For the text-containing cell, return its midpoint in (x, y) coordinate format. 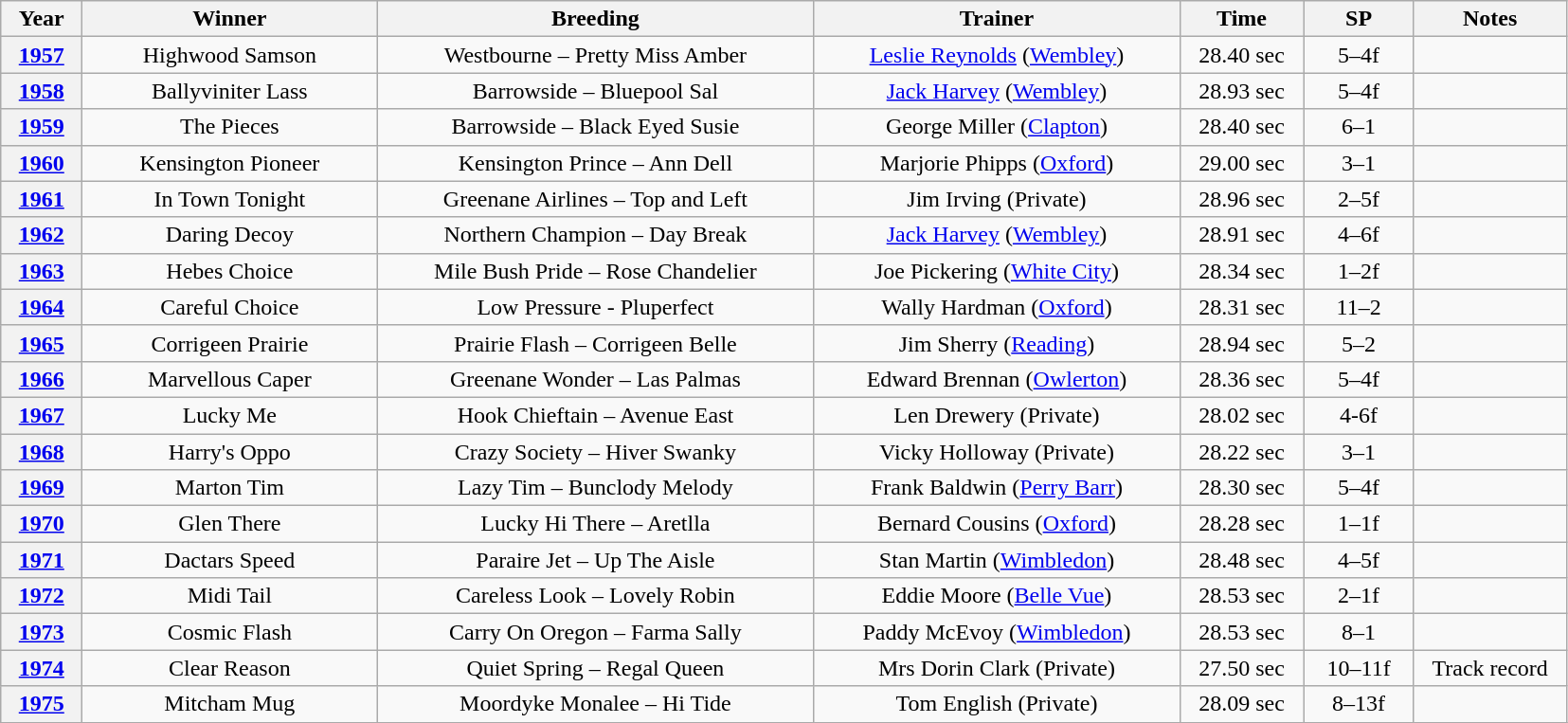
Westbourne – Pretty Miss Amber (595, 55)
1963 (42, 271)
Daring Decoy (229, 235)
1973 (42, 632)
28.30 sec (1241, 488)
1965 (42, 343)
28.94 sec (1241, 343)
Quiet Spring – Regal Queen (595, 668)
Leslie Reynolds (Wembley) (997, 55)
28.34 sec (1241, 271)
Lazy Tim – Bunclody Melody (595, 488)
4–5f (1359, 560)
6–1 (1359, 127)
Lucky Hi There – Aretlla (595, 524)
29.00 sec (1241, 163)
Time (1241, 19)
Mrs Dorin Clark (Private) (997, 668)
Track record (1489, 668)
Highwood Samson (229, 55)
1971 (42, 560)
1960 (42, 163)
2–5f (1359, 199)
1–1f (1359, 524)
Kensington Prince – Ann Dell (595, 163)
Cosmic Flash (229, 632)
28.22 sec (1241, 452)
1972 (42, 596)
Marton Tim (229, 488)
Mitcham Mug (229, 704)
28.96 sec (1241, 199)
1959 (42, 127)
28.48 sec (1241, 560)
Careful Choice (229, 307)
Barrowside – Black Eyed Susie (595, 127)
Year (42, 19)
28.93 sec (1241, 91)
Mile Bush Pride – Rose Chandelier (595, 271)
1958 (42, 91)
1974 (42, 668)
Midi Tail (229, 596)
Eddie Moore (Belle Vue) (997, 596)
Clear Reason (229, 668)
Vicky Holloway (Private) (997, 452)
28.91 sec (1241, 235)
SP (1359, 19)
11–2 (1359, 307)
Barrowside – Bluepool Sal (595, 91)
28.36 sec (1241, 379)
Prairie Flash – Corrigeen Belle (595, 343)
Paraire Jet – Up The Aisle (595, 560)
Breeding (595, 19)
1968 (42, 452)
Harry's Oppo (229, 452)
Trainer (997, 19)
Marvellous Caper (229, 379)
1962 (42, 235)
The Pieces (229, 127)
27.50 sec (1241, 668)
1–2f (1359, 271)
1957 (42, 55)
Wally Hardman (Oxford) (997, 307)
28.02 sec (1241, 415)
Careless Look – Lovely Robin (595, 596)
2–1f (1359, 596)
Kensington Pioneer (229, 163)
Notes (1489, 19)
Lucky Me (229, 415)
1969 (42, 488)
Ballyviniter Lass (229, 91)
4-6f (1359, 415)
Low Pressure - Pluperfect (595, 307)
Carry On Oregon – Farma Sally (595, 632)
1964 (42, 307)
1967 (42, 415)
28.28 sec (1241, 524)
1970 (42, 524)
Dactars Speed (229, 560)
8–13f (1359, 704)
4–6f (1359, 235)
Bernard Cousins (Oxford) (997, 524)
Moordyke Monalee – Hi Tide (595, 704)
Tom English (Private) (997, 704)
Crazy Society – Hiver Swanky (595, 452)
Glen There (229, 524)
Greenane Airlines – Top and Left (595, 199)
28.09 sec (1241, 704)
Greenane Wonder – Las Palmas (595, 379)
10–11f (1359, 668)
Paddy McEvoy (Wimbledon) (997, 632)
Hook Chieftain – Avenue East (595, 415)
Hebes Choice (229, 271)
Stan Martin (Wimbledon) (997, 560)
Corrigeen Prairie (229, 343)
8–1 (1359, 632)
Joe Pickering (White City) (997, 271)
Edward Brennan (Owlerton) (997, 379)
In Town Tonight (229, 199)
5–2 (1359, 343)
Jim Irving (Private) (997, 199)
George Miller (Clapton) (997, 127)
28.31 sec (1241, 307)
Northern Champion – Day Break (595, 235)
1961 (42, 199)
1966 (42, 379)
Len Drewery (Private) (997, 415)
Frank Baldwin (Perry Barr) (997, 488)
1975 (42, 704)
Marjorie Phipps (Oxford) (997, 163)
Winner (229, 19)
Jim Sherry (Reading) (997, 343)
